From the cell containing the given text, extract its center point as [x, y] coordinate. 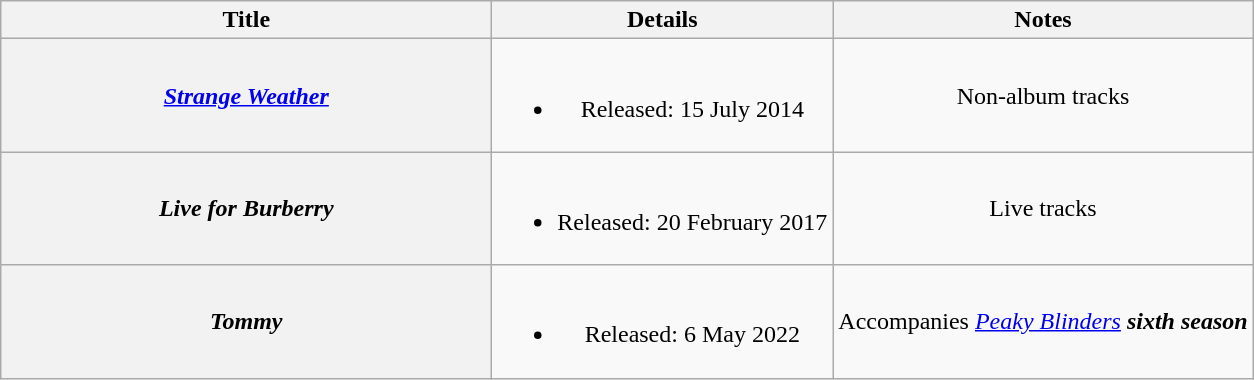
Details [662, 20]
Live tracks [1043, 208]
Accompanies Peaky Blinders sixth season [1043, 322]
Live for Burberry [246, 208]
Released: 6 May 2022 [662, 322]
Tommy [246, 322]
Released: 20 February 2017 [662, 208]
Notes [1043, 20]
Strange Weather [246, 96]
Released: 15 July 2014 [662, 96]
Title [246, 20]
Non-album tracks [1043, 96]
